Provide the (x, y) coordinate of the cell's center where the given text is located.  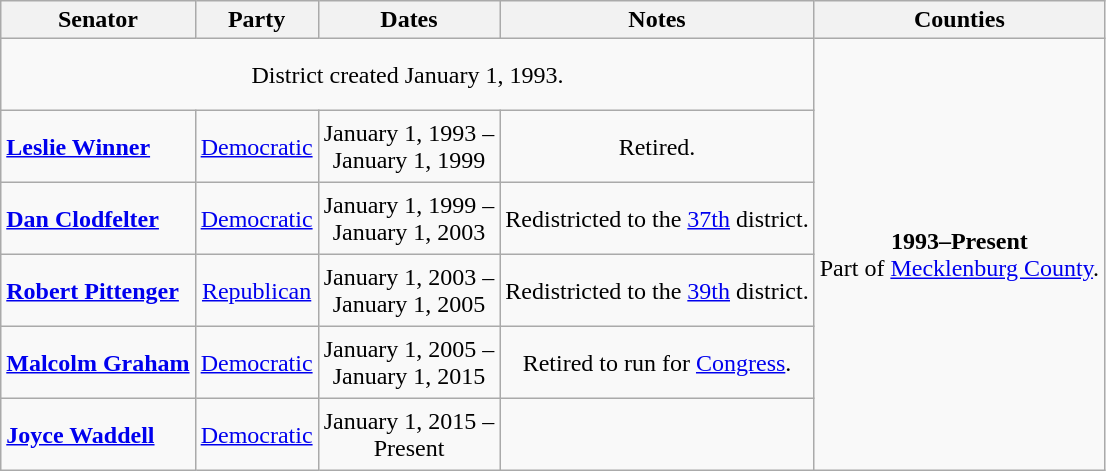
January 1, 2005 – January 1, 2015 (409, 363)
Retired to run for Congress. (657, 363)
Party (256, 20)
1993–Present Part of Mecklenburg County. (959, 255)
Malcolm Graham (98, 363)
Senator (98, 20)
Redistricted to the 37th district. (657, 219)
January 1, 2003 – January 1, 2005 (409, 291)
Dan Clodfelter (98, 219)
Joyce Waddell (98, 435)
January 1, 1993 – January 1, 1999 (409, 147)
Robert Pittenger (98, 291)
Redistricted to the 39th district. (657, 291)
January 1, 2015 – Present (409, 435)
Leslie Winner (98, 147)
Retired. (657, 147)
Notes (657, 20)
District created January 1, 1993. (408, 75)
Counties (959, 20)
January 1, 1999 – January 1, 2003 (409, 219)
Dates (409, 20)
Republican (256, 291)
